Capture the cell that displays the provided text and extract its (X, Y) central coordinate. 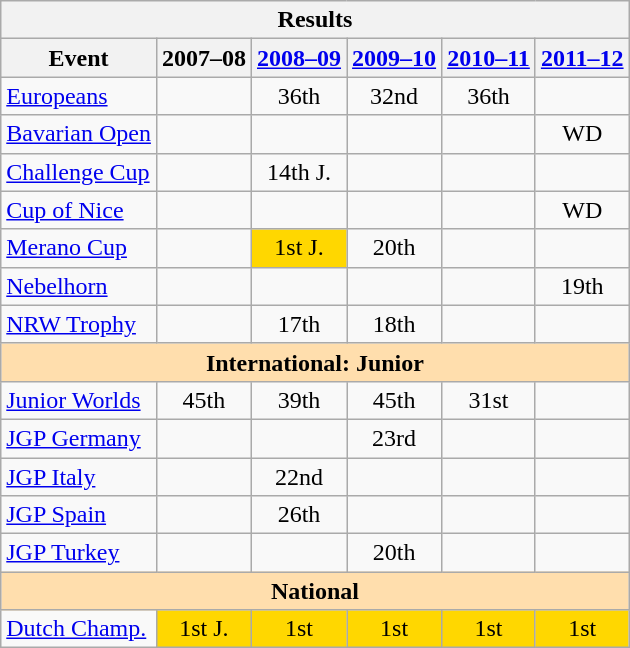
Event (79, 58)
Merano Cup (79, 248)
Europeans (79, 96)
14th J. (298, 172)
2007–08 (204, 58)
JGP Italy (79, 477)
International: Junior (315, 362)
JGP Germany (79, 438)
39th (298, 400)
19th (582, 286)
22nd (298, 477)
32nd (394, 96)
2011–12 (582, 58)
Bavarian Open (79, 134)
Nebelhorn (79, 286)
2008–09 (298, 58)
31st (489, 400)
2010–11 (489, 58)
2009–10 (394, 58)
Challenge Cup (79, 172)
NRW Trophy (79, 324)
JGP Turkey (79, 553)
Junior Worlds (79, 400)
Cup of Nice (79, 210)
Dutch Champ. (79, 629)
23rd (394, 438)
National (315, 591)
18th (394, 324)
26th (298, 515)
17th (298, 324)
JGP Spain (79, 515)
Results (315, 20)
